From the cell containing the given text, extract its center point as [X, Y] coordinate. 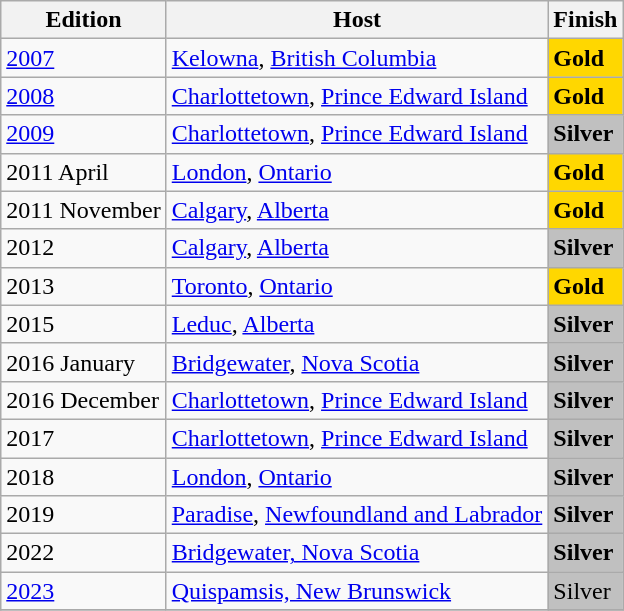
2018 [84, 477]
Paradise, Newfoundland and Labrador [357, 515]
2012 [84, 248]
2009 [84, 134]
2023 [84, 591]
Leduc, Alberta [357, 324]
2017 [84, 438]
2011 April [84, 172]
Quispamsis, New Brunswick [357, 591]
2008 [84, 96]
2019 [84, 515]
2015 [84, 324]
2011 November [84, 210]
Edition [84, 20]
Toronto, Ontario [357, 286]
Kelowna, British Columbia [357, 58]
2016 January [84, 362]
2007 [84, 58]
2022 [84, 553]
Host [357, 20]
2016 December [84, 400]
2013 [84, 286]
Finish [586, 20]
